Scan for the cell matching the given text and deliver its (X, Y) coordinate at center. 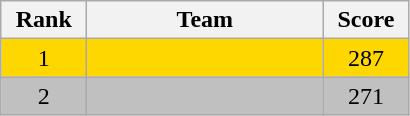
271 (366, 96)
1 (44, 58)
2 (44, 96)
Team (205, 20)
Rank (44, 20)
Score (366, 20)
287 (366, 58)
